Return the (x, y) coordinate for the center point of the cell that contains the specified text.  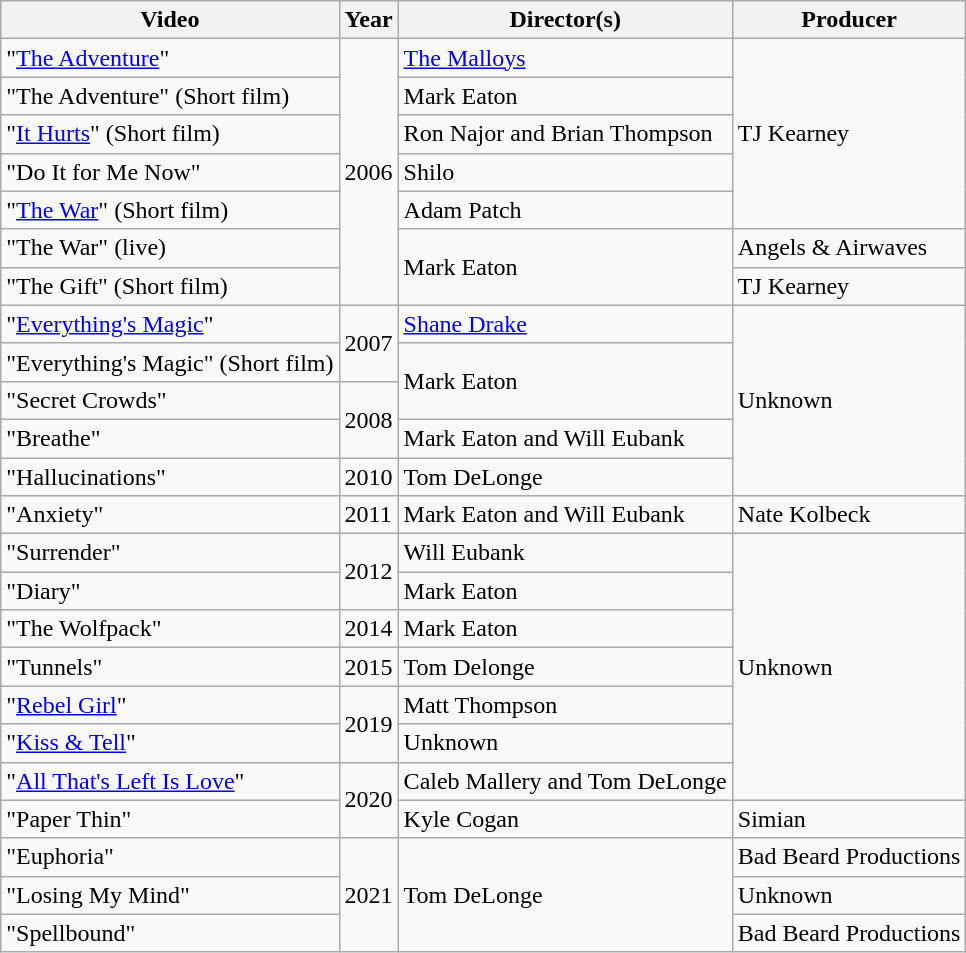
Will Eubank (565, 553)
Matt Thompson (565, 705)
Nate Kolbeck (849, 515)
2010 (368, 477)
"Secret Crowds" (170, 400)
"The Wolfpack" (170, 629)
Video (170, 20)
2020 (368, 800)
"The Adventure" (170, 58)
"Hallucinations" (170, 477)
Kyle Cogan (565, 819)
"Breathe" (170, 438)
Ron Najor and Brian Thompson (565, 134)
Year (368, 20)
2007 (368, 343)
The Malloys (565, 58)
Simian (849, 819)
"Rebel Girl" (170, 705)
"The Adventure" (Short film) (170, 96)
"The Gift" (Short film) (170, 286)
Director(s) (565, 20)
Shilo (565, 172)
2006 (368, 172)
2008 (368, 419)
Caleb Mallery and Tom DeLonge (565, 781)
"Euphoria" (170, 857)
2019 (368, 724)
"It Hurts" (Short film) (170, 134)
Tom Delonge (565, 667)
"Do It for Me Now" (170, 172)
"Losing My Mind" (170, 895)
Adam Patch (565, 210)
2011 (368, 515)
"The War" (Short film) (170, 210)
"The War" (live) (170, 248)
"Everything's Magic" (170, 324)
"All That's Left Is Love" (170, 781)
Angels & Airwaves (849, 248)
"Anxiety" (170, 515)
2012 (368, 572)
"Everything's Magic" (Short film) (170, 362)
"Spellbound" (170, 933)
2021 (368, 895)
Shane Drake (565, 324)
2014 (368, 629)
"Kiss & Tell" (170, 743)
2015 (368, 667)
"Tunnels" (170, 667)
"Surrender" (170, 553)
"Paper Thin" (170, 819)
Producer (849, 20)
"Diary" (170, 591)
